Output the (X, Y) coordinate of the center of the cell containing the given text.  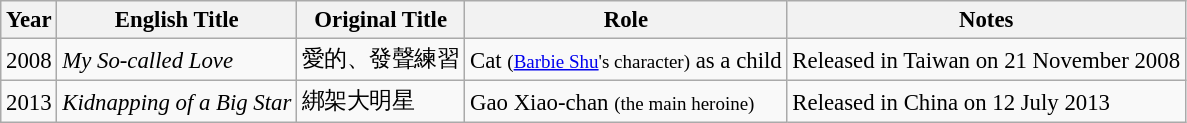
2008 (29, 60)
My So-called Love (177, 60)
Released in Taiwan on 21 November 2008 (986, 60)
Gao Xiao-chan (the main heroine) (626, 102)
Kidnapping of a Big Star (177, 102)
Year (29, 20)
Released in China on 12 July 2013 (986, 102)
Original Title (381, 20)
2013 (29, 102)
綁架大明星 (381, 102)
愛的、發聲練習 (381, 60)
Role (626, 20)
Cat (Barbie Shu's character) as a child (626, 60)
English Title (177, 20)
Notes (986, 20)
